Return (x, y) of the center of cell containing provided text 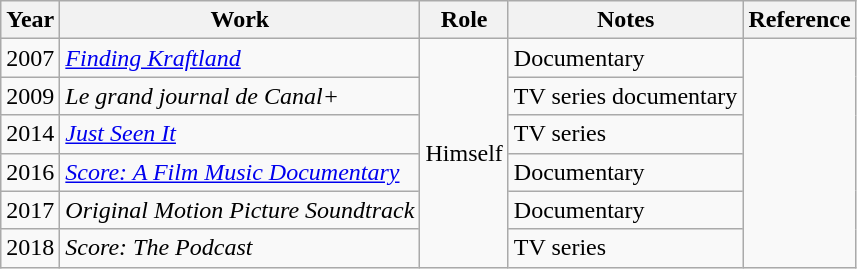
Score: The Podcast (240, 248)
2009 (30, 96)
Notes (626, 20)
Score: A Film Music Documentary (240, 172)
Year (30, 20)
Role (464, 20)
Himself (464, 153)
Reference (800, 20)
Work (240, 20)
2018 (30, 248)
2017 (30, 210)
TV series documentary (626, 96)
2007 (30, 58)
2014 (30, 134)
Original Motion Picture Soundtrack (240, 210)
Just Seen It (240, 134)
Finding Kraftland (240, 58)
2016 (30, 172)
Le grand journal de Canal+ (240, 96)
